Capture the cell that displays the provided text and extract its (x, y) central coordinate. 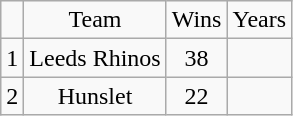
Team (95, 20)
22 (196, 96)
Hunslet (95, 96)
Leeds Rhinos (95, 58)
38 (196, 58)
2 (12, 96)
Wins (196, 20)
1 (12, 58)
Years (260, 20)
